Provide the (X, Y) coordinate of the cell's center where the given text is located.  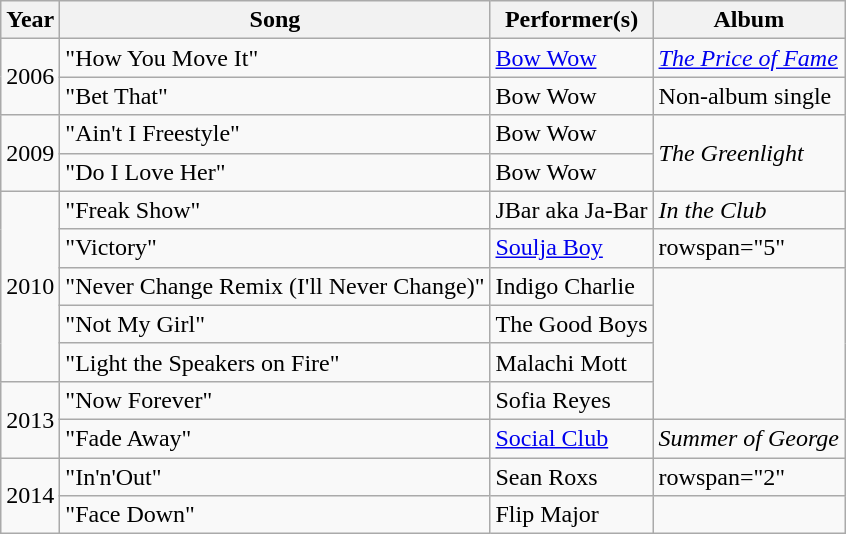
Performer(s) (572, 20)
The Price of Fame (748, 58)
Summer of George (748, 438)
Soulja Boy (572, 248)
The Greenlight (748, 153)
2006 (30, 77)
"In'n'Out" (275, 477)
"Never Change Remix (I'll Never Change)" (275, 286)
Indigo Charlie (572, 286)
Sofia Reyes (572, 400)
"Light the Speakers on Fire" (275, 362)
Social Club (572, 438)
rowspan="2" (748, 477)
In the Club (748, 210)
2014 (30, 496)
2013 (30, 419)
"Fade Away" (275, 438)
2009 (30, 153)
Malachi Mott (572, 362)
"Freak Show" (275, 210)
rowspan="5" (748, 248)
"Do I Love Her" (275, 172)
"Victory" (275, 248)
"Not My Girl" (275, 324)
2010 (30, 286)
Sean Roxs (572, 477)
Year (30, 20)
Album (748, 20)
"Bet That" (275, 96)
"Ain't I Freestyle" (275, 134)
"Now Forever" (275, 400)
Non-album single (748, 96)
Song (275, 20)
JBar aka Ja-Bar (572, 210)
"Face Down" (275, 515)
Flip Major (572, 515)
The Good Boys (572, 324)
"How You Move It" (275, 58)
